From the cell containing the given text, extract its center point as (X, Y) coordinate. 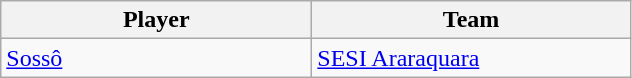
Team (472, 20)
Player (156, 20)
SESI Araraquara (472, 58)
Sossô (156, 58)
